Find where the given text appears and provide that cell's center as (x, y) coordinate. 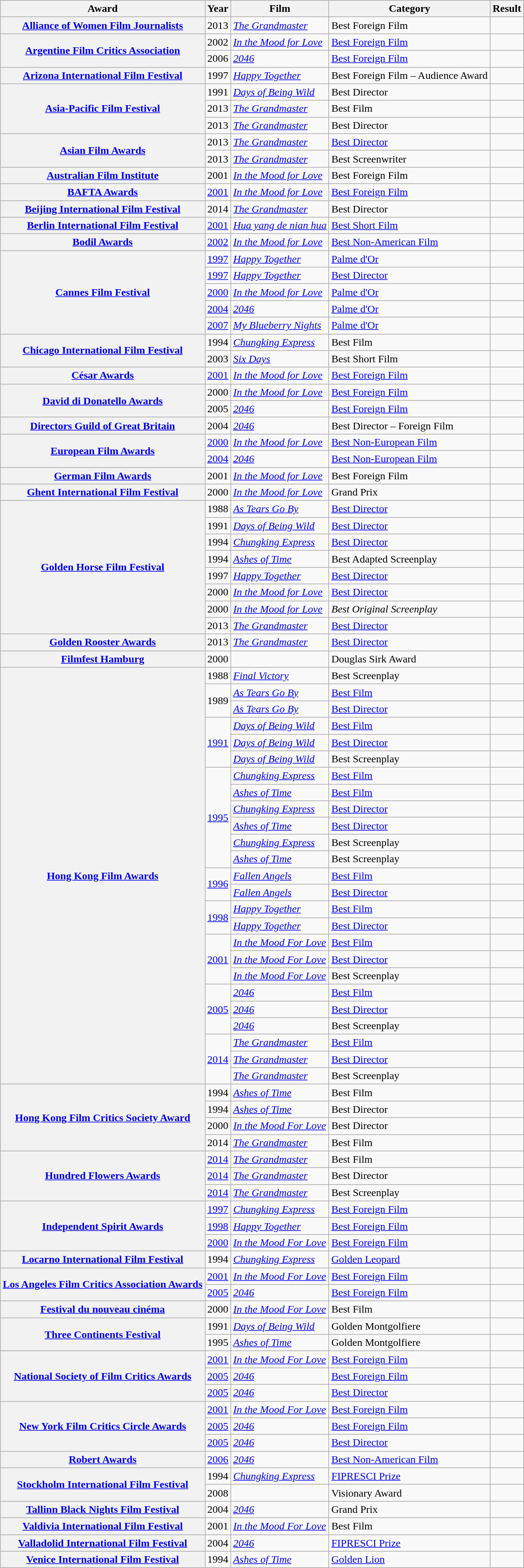
Final Victory (280, 676)
César Awards (102, 375)
Directors Guild of Great Britain (102, 425)
Best Original Screenplay (409, 609)
Los Angeles Film Critics Association Awards (102, 1285)
Filmfest Hamburg (102, 659)
2003 (218, 359)
Category (409, 9)
Locarno International Film Festival (102, 1259)
Asian Film Awards (102, 150)
2007 (218, 326)
Independent Spirit Awards (102, 1226)
Best Adapted Screenplay (409, 559)
Arizona International Film Festival (102, 75)
Hundred Flowers Awards (102, 1176)
Visionary Award (409, 1493)
Result (507, 9)
Six Days (280, 359)
New York Film Critics Circle Awards (102, 1426)
1996 (218, 884)
Film (280, 9)
Tallinn Black Nights Film Festival (102, 1509)
David di Donatello Awards (102, 400)
Bodil Awards (102, 242)
2008 (218, 1493)
Best Director – Foreign Film (409, 425)
Three Continents Festival (102, 1334)
Hua yang de nian hua (280, 226)
Alliance of Women Film Journalists (102, 25)
Australian Film Institute (102, 175)
Berlin International Film Festival (102, 226)
Golden Horse Film Festival (102, 567)
Award (102, 9)
Golden Rooster Awards (102, 642)
Beijing International Film Festival (102, 209)
German Film Awards (102, 475)
Valladolid International Film Festival (102, 1543)
Golden Leopard (409, 1259)
Argentine Film Critics Association (102, 50)
European Film Awards (102, 450)
Best Screenwriter (409, 159)
Chicago International Film Festival (102, 350)
Golden Lion (409, 1560)
BAFTA Awards (102, 192)
Best Foreign Film – Audience Award (409, 75)
Hong Kong Film Critics Society Award (102, 1118)
Ghent International Film Festival (102, 492)
Cannes Film Festival (102, 292)
Hong Kong Film Awards (102, 876)
Year (218, 9)
Robert Awards (102, 1459)
National Society of Film Critics Awards (102, 1376)
Asia-Pacific Film Festival (102, 109)
Festival du nouveau cinéma (102, 1310)
Douglas Sirk Award (409, 659)
My Blueberry Nights (280, 326)
Valdivia International Film Festival (102, 1526)
Stockholm International Film Festival (102, 1484)
Venice International Film Festival (102, 1560)
1989 (218, 701)
